Return (x, y) of the center of cell containing provided text 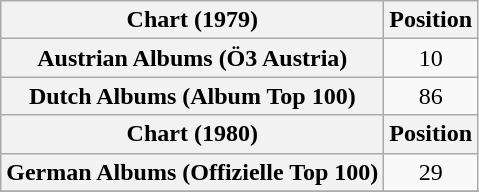
29 (431, 172)
Chart (1979) (192, 20)
Austrian Albums (Ö3 Austria) (192, 58)
Chart (1980) (192, 134)
86 (431, 96)
10 (431, 58)
German Albums (Offizielle Top 100) (192, 172)
Dutch Albums (Album Top 100) (192, 96)
